Output the [x, y] coordinate of the center of the cell containing the given text.  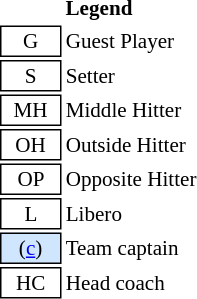
(c) [30, 248]
MH [30, 110]
HC [30, 283]
S [30, 76]
G [30, 42]
OH [30, 145]
L [30, 214]
OP [30, 180]
